Search for the cell housing the specified text and yield its [x, y] center coordinate. 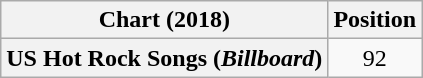
US Hot Rock Songs (Billboard) [164, 58]
Chart (2018) [164, 20]
92 [375, 58]
Position [375, 20]
